Output the [X, Y] coordinate of the center of the cell containing the given text.  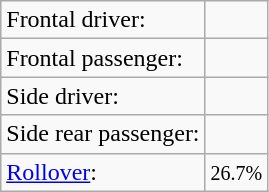
26.7% [236, 172]
Rollover: [103, 172]
Side rear passenger: [103, 134]
Frontal driver: [103, 20]
Side driver: [103, 96]
Frontal passenger: [103, 58]
